Pinpoint the cell where the given text exists, returning its (x, y) midpoint coordinate. 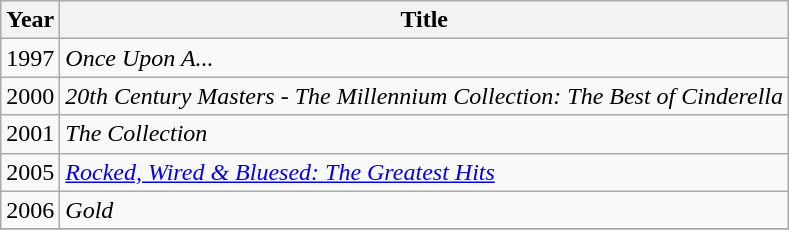
Year (30, 20)
Title (424, 20)
2006 (30, 210)
Once Upon A... (424, 58)
1997 (30, 58)
2005 (30, 172)
2000 (30, 96)
Gold (424, 210)
20th Century Masters - The Millennium Collection: The Best of Cinderella (424, 96)
2001 (30, 134)
The Collection (424, 134)
Rocked, Wired & Bluesed: The Greatest Hits (424, 172)
